Determine the [x, y] coordinate at the center of the cell enclosing the given text.  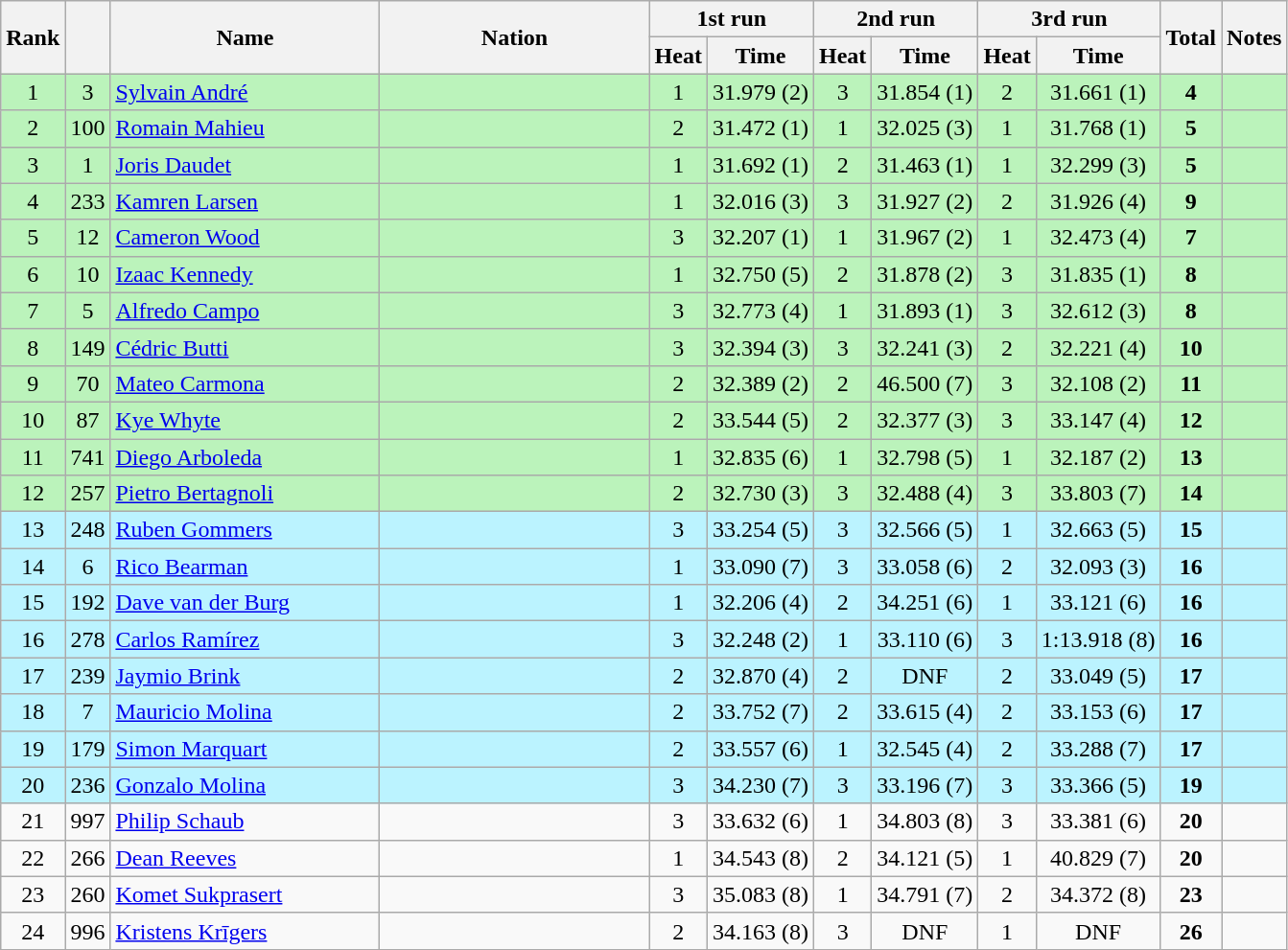
Pietro Bertagnoli [246, 494]
34.121 (5) [925, 858]
32.566 (5) [925, 530]
33.544 (5) [760, 420]
33.803 (7) [1098, 494]
70 [88, 383]
Diego Arboleda [246, 457]
32.025 (3) [925, 128]
192 [88, 603]
Sylvain André [246, 92]
32.221 (4) [1098, 347]
32.773 (4) [760, 311]
31.661 (1) [1098, 92]
32.870 (4) [760, 676]
33.752 (7) [760, 712]
Ruben Gommers [246, 530]
32.377 (3) [925, 420]
1st run [731, 19]
33.058 (6) [925, 567]
Carlos Ramírez [246, 639]
32.241 (3) [925, 347]
33.615 (4) [925, 712]
Rico Bearman [246, 567]
46.500 (7) [925, 383]
179 [88, 749]
33.288 (7) [1098, 749]
31.692 (1) [760, 165]
149 [88, 347]
741 [88, 457]
33.049 (5) [1098, 676]
35.083 (8) [760, 894]
33.366 (5) [1098, 785]
Mauricio Molina [246, 712]
Dave van der Burg [246, 603]
22 [33, 858]
34.803 (8) [925, 822]
Nation [514, 37]
Kristens Krīgers [246, 931]
32.545 (4) [925, 749]
3rd run [1069, 19]
1:13.918 (8) [1098, 639]
31.463 (1) [925, 165]
33.153 (6) [1098, 712]
32.389 (2) [760, 383]
33.090 (7) [760, 567]
257 [88, 494]
32.394 (3) [760, 347]
34.163 (8) [760, 931]
32.093 (3) [1098, 567]
100 [88, 128]
32.730 (3) [760, 494]
34.543 (8) [760, 858]
260 [88, 894]
Romain Mahieu [246, 128]
Total [1191, 37]
32.206 (4) [760, 603]
24 [33, 931]
2nd run [896, 19]
33.147 (4) [1098, 420]
33.254 (5) [760, 530]
32.473 (4) [1098, 238]
33.110 (6) [925, 639]
18 [33, 712]
31.854 (1) [925, 92]
Joris Daudet [246, 165]
Kamren Larsen [246, 201]
233 [88, 201]
31.893 (1) [925, 311]
Kye Whyte [246, 420]
40.829 (7) [1098, 858]
34.251 (6) [925, 603]
26 [1191, 931]
Gonzalo Molina [246, 785]
996 [88, 931]
32.835 (6) [760, 457]
Komet Sukprasert [246, 894]
31.835 (1) [1098, 274]
33.557 (6) [760, 749]
32.663 (5) [1098, 530]
248 [88, 530]
Cameron Wood [246, 238]
34.791 (7) [925, 894]
34.372 (8) [1098, 894]
34.230 (7) [760, 785]
32.299 (3) [1098, 165]
87 [88, 420]
32.108 (2) [1098, 383]
Dean Reeves [246, 858]
31.768 (1) [1098, 128]
31.472 (1) [760, 128]
Philip Schaub [246, 822]
33.381 (6) [1098, 822]
21 [33, 822]
31.926 (4) [1098, 201]
33.196 (7) [925, 785]
Jaymio Brink [246, 676]
31.979 (2) [760, 92]
278 [88, 639]
32.207 (1) [760, 238]
32.248 (2) [760, 639]
33.632 (6) [760, 822]
236 [88, 785]
32.798 (5) [925, 457]
33.121 (6) [1098, 603]
Simon Marquart [246, 749]
Izaac Kennedy [246, 274]
32.488 (4) [925, 494]
31.967 (2) [925, 238]
32.750 (5) [760, 274]
Rank [33, 37]
31.927 (2) [925, 201]
997 [88, 822]
239 [88, 676]
Cédric Butti [246, 347]
Mateo Carmona [246, 383]
31.878 (2) [925, 274]
Name [246, 37]
Notes [1254, 37]
32.187 (2) [1098, 457]
266 [88, 858]
32.016 (3) [760, 201]
Alfredo Campo [246, 311]
32.612 (3) [1098, 311]
